For the text-containing cell, return its midpoint in [x, y] coordinate format. 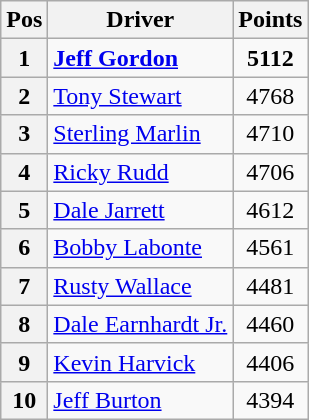
3 [24, 134]
9 [24, 362]
Dale Jarrett [140, 210]
Kevin Harvick [140, 362]
5 [24, 210]
6 [24, 248]
Jeff Gordon [140, 58]
Tony Stewart [140, 96]
4 [24, 172]
Driver [140, 20]
Sterling Marlin [140, 134]
4561 [270, 248]
10 [24, 400]
4768 [270, 96]
Dale Earnhardt Jr. [140, 324]
8 [24, 324]
Ricky Rudd [140, 172]
4394 [270, 400]
Pos [24, 20]
4706 [270, 172]
1 [24, 58]
4710 [270, 134]
Bobby Labonte [140, 248]
Points [270, 20]
2 [24, 96]
5112 [270, 58]
4460 [270, 324]
4406 [270, 362]
4612 [270, 210]
Rusty Wallace [140, 286]
Jeff Burton [140, 400]
4481 [270, 286]
7 [24, 286]
